Search for the cell housing the specified text and yield its [X, Y] center coordinate. 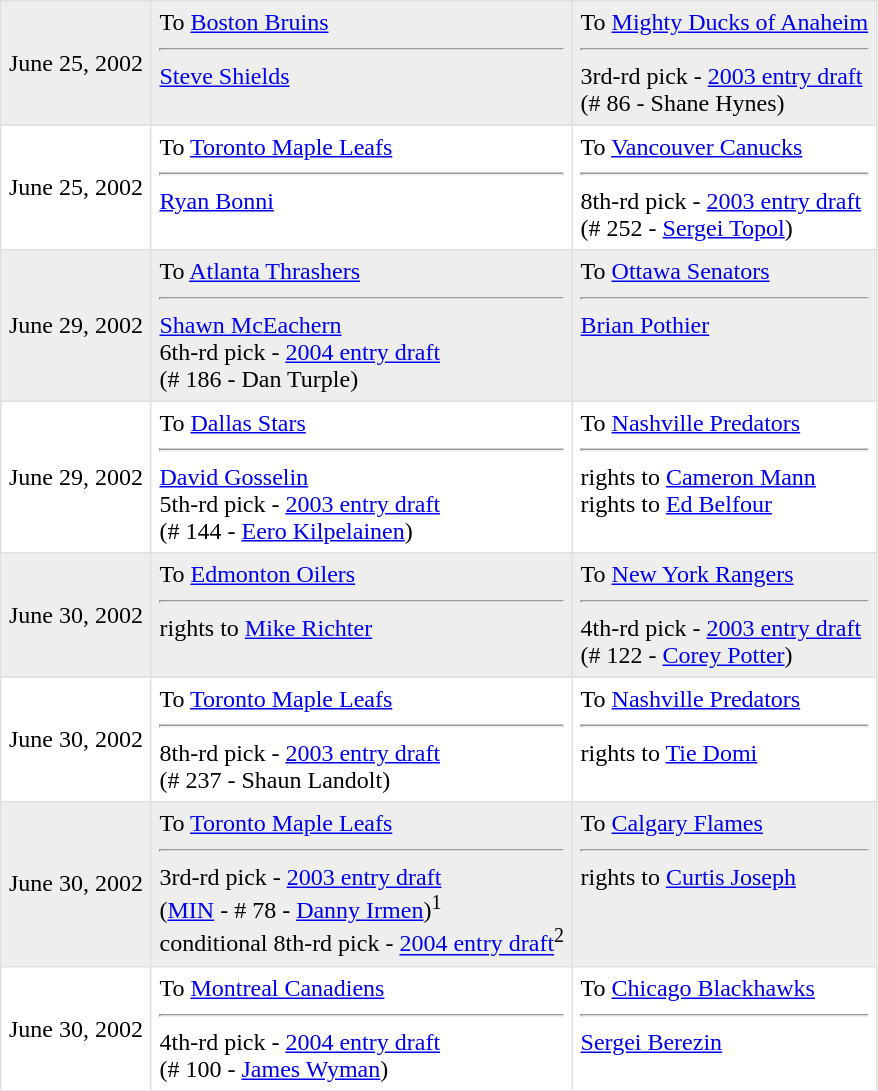
To New York Rangers4th-rd pick - 2003 entry draft(# 122 - Corey Potter) [724, 615]
To Calgary Flamesrights to Curtis Joseph [724, 884]
To Dallas StarsDavid Gosselin5th-rd pick - 2003 entry draft(# 144 - Eero Kilpelainen) [362, 477]
To Toronto Maple LeafsRyan Bonni [362, 187]
To Vancouver Canucks8th-rd pick - 2003 entry draft(# 252 - Sergei Topol) [724, 187]
To Mighty Ducks of Anaheim3rd-rd pick - 2003 entry draft(# 86 - Shane Hynes) [724, 63]
To Toronto Maple Leafs8th-rd pick - 2003 entry draft(# 237 - Shaun Landolt) [362, 739]
To Atlanta ThrashersShawn McEachern6th-rd pick - 2004 entry draft(# 186 - Dan Turple) [362, 326]
To Montreal Canadiens4th-rd pick - 2004 entry draft(# 100 - James Wyman) [362, 1028]
To Chicago BlackhawksSergei Berezin [724, 1028]
To Edmonton Oilersrights to Mike Richter [362, 615]
To Nashville Predatorsrights to Tie Domi [724, 739]
To Ottawa SenatorsBrian Pothier [724, 326]
To Toronto Maple Leafs3rd-rd pick - 2003 entry draft(MIN - # 78 - Danny Irmen)1conditional 8th-rd pick - 2004 entry draft2 [362, 884]
To Boston BruinsSteve Shields [362, 63]
To Nashville Predatorsrights to Cameron Mannrights to Ed Belfour [724, 477]
